For the text-containing cell, return its midpoint in [X, Y] coordinate format. 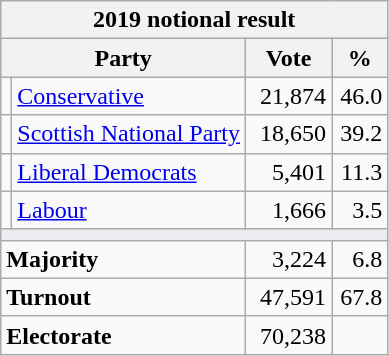
21,874 [289, 96]
Electorate [124, 335]
Scottish National Party [129, 134]
47,591 [289, 297]
70,238 [289, 335]
5,401 [289, 172]
18,650 [289, 134]
1,666 [289, 210]
Party [124, 58]
2019 notional result [194, 20]
3,224 [289, 259]
11.3 [360, 172]
3.5 [360, 210]
Liberal Democrats [129, 172]
6.8 [360, 259]
67.8 [360, 297]
% [360, 58]
Vote [289, 58]
Labour [129, 210]
Majority [124, 259]
Turnout [124, 297]
39.2 [360, 134]
46.0 [360, 96]
Conservative [129, 96]
